Extract the [X, Y] coordinate from the center of the cell holding the provided text.  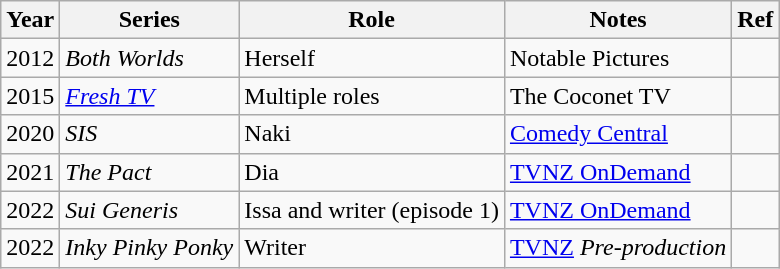
Year [30, 20]
Notes [618, 20]
Sui Generis [150, 210]
Issa and writer (episode 1) [372, 210]
2021 [30, 172]
The Pact [150, 172]
Fresh TV [150, 96]
Naki [372, 134]
Inky Pinky Ponky [150, 248]
Herself [372, 58]
Comedy Central [618, 134]
TVNZ Pre-production [618, 248]
Writer [372, 248]
Both Worlds [150, 58]
2012 [30, 58]
2020 [30, 134]
2015 [30, 96]
The Coconet TV [618, 96]
Dia [372, 172]
Ref [756, 20]
Role [372, 20]
Multiple roles [372, 96]
Series [150, 20]
Notable Pictures [618, 58]
SIS [150, 134]
